Scan for the cell matching the given text and deliver its (X, Y) coordinate at center. 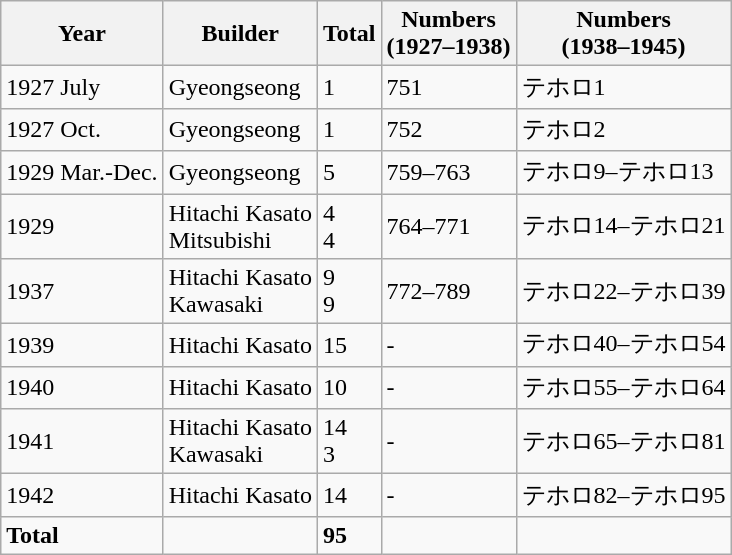
1942 (82, 496)
テホロ40–テホロ54 (624, 346)
5 (349, 172)
752 (448, 130)
テホロ14–テホロ21 (624, 226)
1939 (82, 346)
764–771 (448, 226)
44 (349, 226)
テホロ22–テホロ39 (624, 292)
テホロ9–テホロ13 (624, 172)
759–763 (448, 172)
1929 (82, 226)
Hitachi KasatoMitsubishi (240, 226)
751 (448, 88)
テホロ82–テホロ95 (624, 496)
99 (349, 292)
1940 (82, 388)
1927 July (82, 88)
テホロ65–テホロ81 (624, 442)
Builder (240, 34)
Numbers(1938–1945) (624, 34)
10 (349, 388)
143 (349, 442)
Year (82, 34)
Numbers(1927–1938) (448, 34)
772–789 (448, 292)
14 (349, 496)
1927 Oct. (82, 130)
95 (349, 535)
テホロ55–テホロ64 (624, 388)
15 (349, 346)
1941 (82, 442)
1937 (82, 292)
1929 Mar.-Dec. (82, 172)
テホロ2 (624, 130)
テホロ1 (624, 88)
